From the cell containing the given text, extract its center point as (x, y) coordinate. 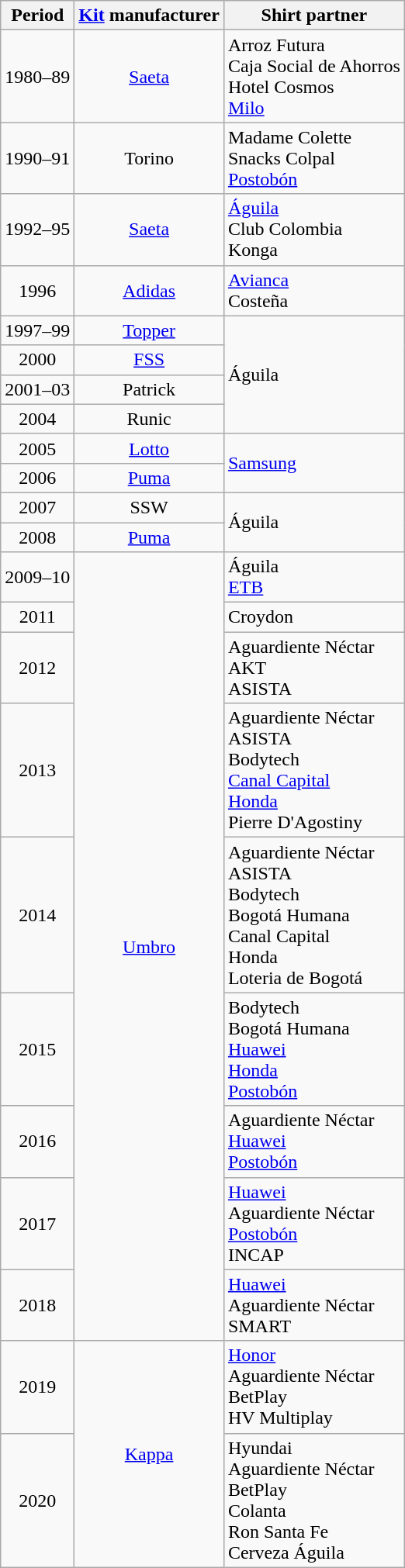
Bodytech Bogotá Humana Huawei Honda Postobón (313, 1049)
2011 (37, 617)
Croydon (313, 617)
Lotto (149, 448)
Arroz Futura Caja Social de Ahorros Hotel Cosmos Milo (313, 76)
2019 (37, 1387)
Kit manufacturer (149, 16)
Patrick (149, 389)
2009–10 (37, 577)
Avianca Costeña (313, 290)
Samsung (313, 463)
Huawei Aguardiente Néctar Postobón INCAP (313, 1224)
Aguardiente Néctar AKT ASISTA (313, 668)
2013 (37, 771)
FSS (149, 360)
Torino (149, 158)
SSW (149, 507)
Topper (149, 330)
1996 (37, 290)
2020 (37, 1500)
Águila ETB (313, 577)
2006 (37, 478)
1992–95 (37, 230)
Madame Colette Snacks Colpal Postobón (313, 158)
Águila Club Colombia Konga (313, 230)
Shirt partner (313, 16)
Aguardiente Néctar ASISTA Bodytech Bogotá Humana Canal Capital Honda Loteria de Bogotá (313, 915)
2015 (37, 1049)
2014 (37, 915)
Honor Aguardiente Néctar BetPlay HV Multiplay (313, 1387)
Aguardiente Néctar ASISTA Bodytech Canal Capital Honda Pierre D'Agostiny (313, 771)
2008 (37, 537)
Adidas (149, 290)
2012 (37, 668)
Aguardiente Néctar Huawei Postobón (313, 1141)
2001–03 (37, 389)
Kappa (149, 1454)
Huawei Aguardiente Néctar SMART (313, 1305)
Runic (149, 419)
1997–99 (37, 330)
2017 (37, 1224)
Umbro (149, 947)
Period (37, 16)
2004 (37, 419)
2016 (37, 1141)
2018 (37, 1305)
1980–89 (37, 76)
Hyundai Aguardiente Néctar BetPlay Colanta Ron Santa Fe Cerveza Águila (313, 1500)
2005 (37, 448)
2007 (37, 507)
1990–91 (37, 158)
2000 (37, 360)
